Detect which cell encompasses the target text, then output its [x, y] center coordinate. 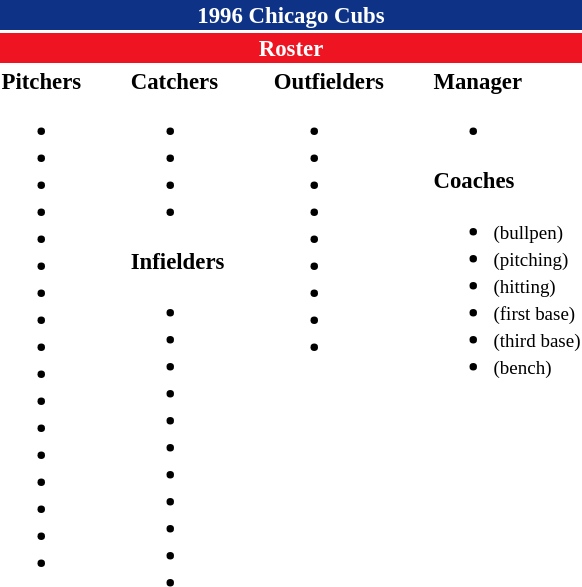
Roster [291, 48]
1996 Chicago Cubs [291, 15]
